Scan for the cell matching the given text and deliver its [X, Y] coordinate at center. 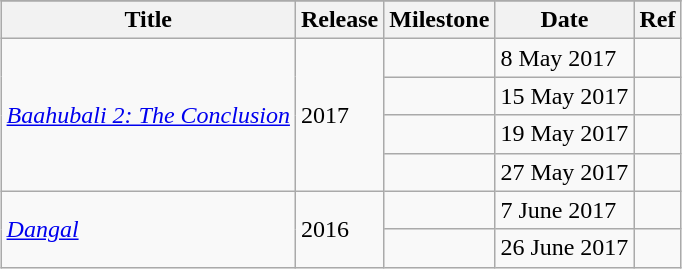
Baahubali 2: The Conclusion [148, 115]
Date [564, 20]
19 May 2017 [564, 134]
Milestone [440, 20]
Dangal [148, 229]
Title [148, 20]
Release [339, 20]
2016 [339, 229]
Ref [658, 20]
26 June 2017 [564, 248]
7 June 2017 [564, 210]
15 May 2017 [564, 96]
2017 [339, 115]
27 May 2017 [564, 172]
8 May 2017 [564, 58]
